Extract the [x, y] coordinate from the center of the cell holding the provided text.  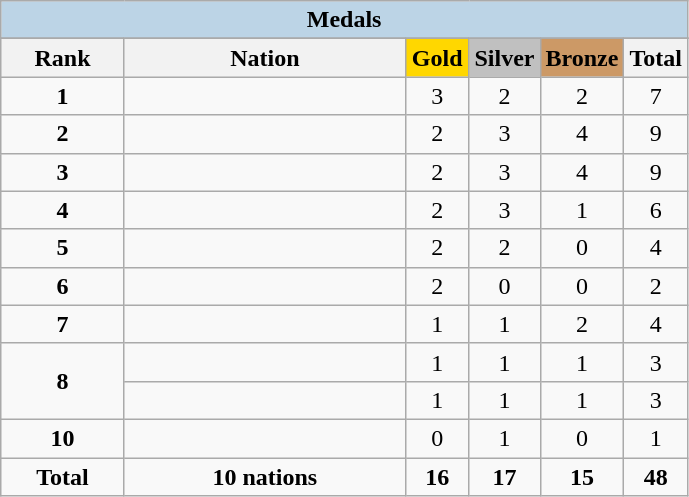
10 [63, 438]
17 [504, 477]
5 [63, 248]
16 [437, 477]
15 [582, 477]
10 nations [264, 477]
Nation [264, 58]
Medals [344, 20]
Gold [437, 58]
8 [63, 381]
Bronze [582, 58]
48 [656, 477]
Silver [504, 58]
Rank [63, 58]
